Return [X, Y] of the center of cell containing provided text 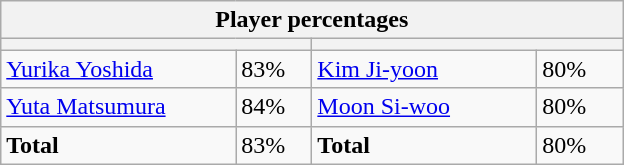
Yurika Yoshida [118, 69]
Kim Ji-yoon [424, 69]
84% [274, 107]
Moon Si-woo [424, 107]
Yuta Matsumura [118, 107]
Player percentages [312, 20]
